Identify which cell holds the provided text, then report its [x, y] central coordinate. 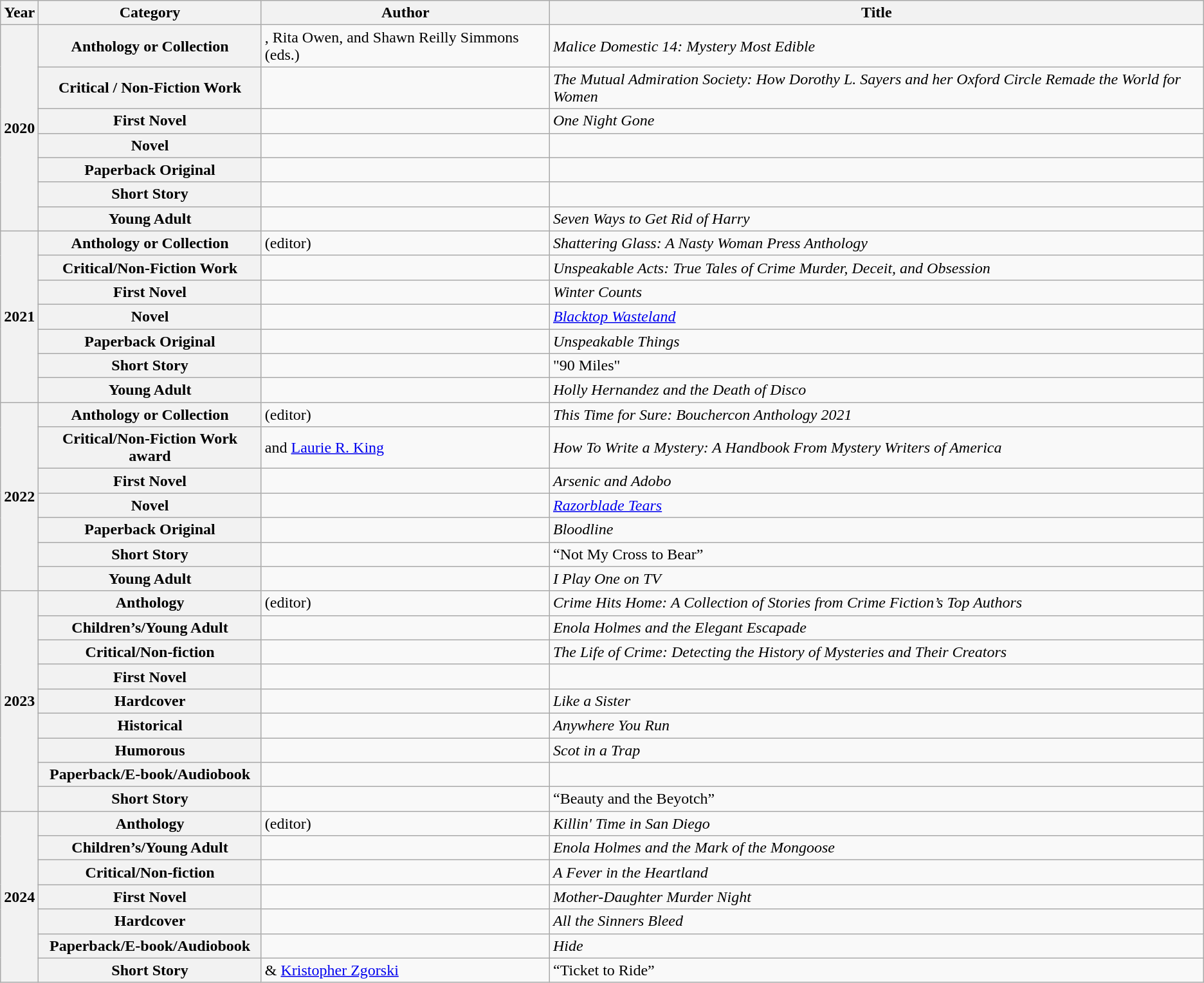
Hide [876, 946]
& Kristopher Zgorski [405, 970]
Seven Ways to Get Rid of Harry [876, 219]
Historical [150, 725]
and Laurie R. King [405, 447]
Holly Hernandez and the Death of Disco [876, 390]
Critical/Non-Fiction Work [150, 267]
Killin' Time in San Diego [876, 824]
Enola Holmes and the Elegant Escapade [876, 627]
Winter Counts [876, 292]
The Mutual Admiration Society: How Dorothy L. Sayers and her Oxford Circle Remade the World for Women [876, 87]
Critical / Non-Fiction Work [150, 87]
A Fever in the Heartland [876, 872]
2024 [19, 897]
Year [19, 13]
Razorblade Tears [876, 505]
Humorous [150, 750]
One Night Gone [876, 121]
2022 [19, 496]
, Rita Owen, and Shawn Reilly Simmons (eds.) [405, 46]
The Life of Crime: Detecting the History of Mysteries and Their Creators [876, 652]
This Time for Sure: Bouchercon Anthology 2021 [876, 415]
Malice Domestic 14: Mystery Most Edible [876, 46]
All the Sinners Bleed [876, 921]
2023 [19, 701]
Unspeakable Acts: True Tales of Crime Murder, Deceit, and Obsession [876, 267]
Author [405, 13]
Scot in a Trap [876, 750]
“Ticket to Ride” [876, 970]
Critical/Non-Fiction Work award [150, 447]
Crime Hits Home: A Collection of Stories from Crime Fiction’s Top Authors [876, 603]
Bloodline [876, 530]
How To Write a Mystery: A Handbook From Mystery Writers of America [876, 447]
2021 [19, 316]
Arsenic and Adobo [876, 481]
Unspeakable Things [876, 341]
“Beauty and the Beyotch” [876, 799]
I Play One on TV [876, 579]
Mother-Daughter Murder Night [876, 897]
Shattering Glass: A Nasty Woman Press Anthology [876, 243]
Anywhere You Run [876, 725]
2020 [19, 128]
Title [876, 13]
"90 Miles" [876, 366]
Enola Holmes and the Mark of the Mongoose [876, 848]
Like a Sister [876, 701]
Category [150, 13]
“Not My Cross to Bear” [876, 554]
Blacktop Wasteland [876, 316]
